Provide the [x, y] coordinate of the cell's center where the given text is located.  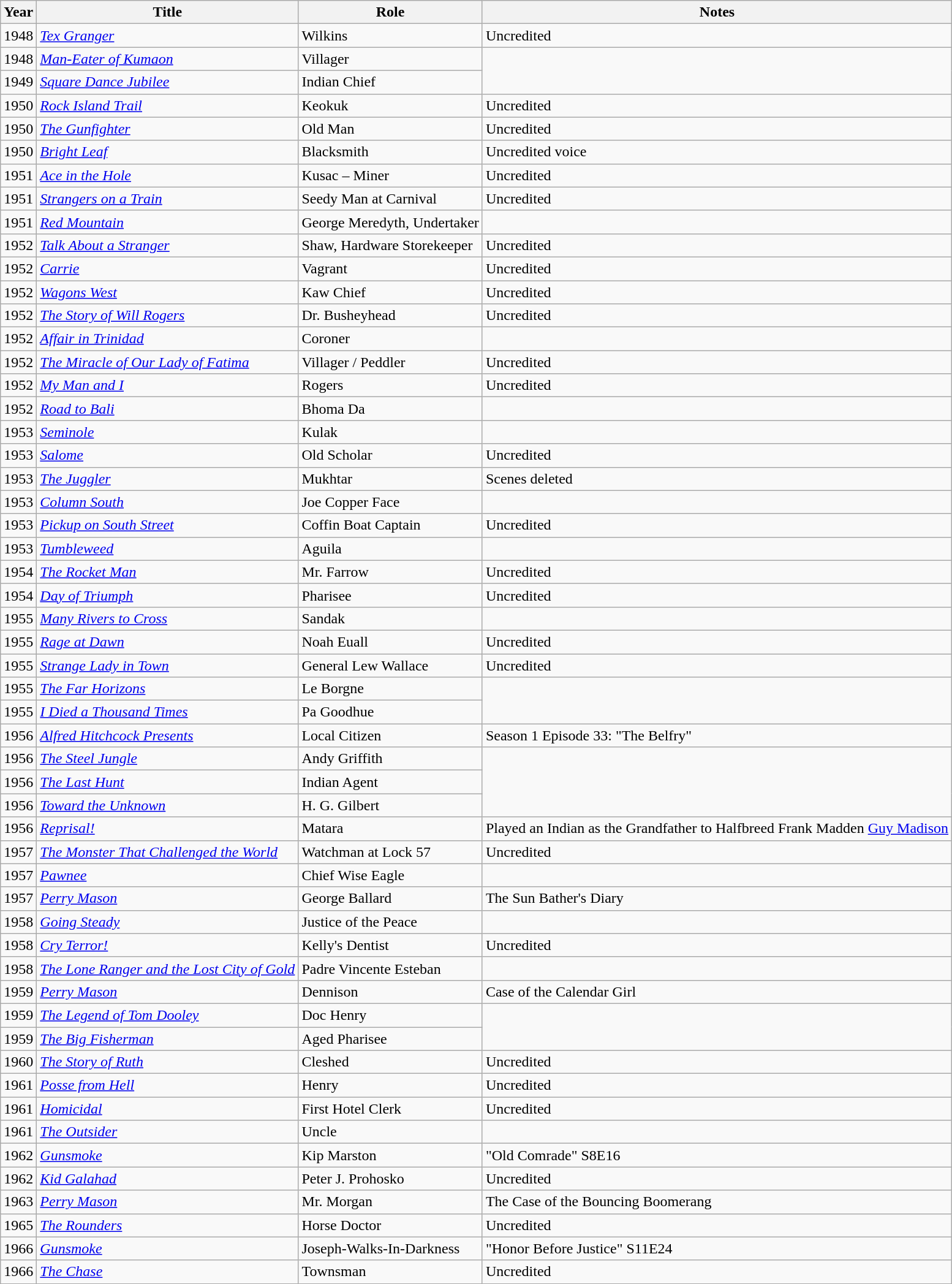
The Legend of Tom Dooley [168, 1015]
Square Dance Jubilee [168, 82]
Kaw Chief [391, 292]
The Gunfighter [168, 129]
Aged Pharisee [391, 1039]
Pickup on South Street [168, 525]
Sandak [391, 618]
Posse from Hell [168, 1085]
Strange Lady in Town [168, 665]
Chief Wise Eagle [391, 875]
Andy Griffith [391, 759]
Rage at Dawn [168, 642]
1949 [18, 82]
Aguila [391, 549]
The Big Fisherman [168, 1039]
Case of the Calendar Girl [717, 992]
George Meredyth, Undertaker [391, 222]
Villager [391, 59]
Coffin Boat Captain [391, 525]
Rock Island Trail [168, 105]
General Lew Wallace [391, 665]
Vagrant [391, 268]
Season 1 Episode 33: "The Belfry" [717, 735]
Affair in Trinidad [168, 339]
Many Rivers to Cross [168, 618]
The Chase [168, 1272]
Talk About a Stranger [168, 245]
Old Scholar [391, 455]
Townsman [391, 1272]
Strangers on a Train [168, 199]
Justice of the Peace [391, 922]
Year [18, 12]
The Lone Ranger and the Lost City of Gold [168, 968]
Le Borgne [391, 689]
Tumbleweed [168, 549]
Going Steady [168, 922]
Noah Euall [391, 642]
Cleshed [391, 1062]
Pa Goodhue [391, 712]
Cry Terror! [168, 945]
Mr. Morgan [391, 1202]
Uncredited voice [717, 152]
Pharisee [391, 595]
Joseph-Walks-In-Darkness [391, 1248]
H. G. Gilbert [391, 805]
1960 [18, 1062]
Seminole [168, 432]
Blacksmith [391, 152]
Wagons West [168, 292]
Kip Marston [391, 1155]
Indian Chief [391, 82]
Keokuk [391, 105]
Title [168, 12]
Dennison [391, 992]
The Far Horizons [168, 689]
Coroner [391, 339]
Role [391, 12]
Henry [391, 1085]
Day of Triumph [168, 595]
1963 [18, 1202]
Dr. Busheyhead [391, 316]
Horse Doctor [391, 1225]
Seedy Man at Carnival [391, 199]
Reprisal! [168, 829]
Scenes deleted [717, 479]
My Man and I [168, 386]
Column South [168, 502]
Matara [391, 829]
Kulak [391, 432]
Mukhtar [391, 479]
1965 [18, 1225]
Mr. Farrow [391, 572]
The Steel Jungle [168, 759]
Man-Eater of Kumaon [168, 59]
Tex Granger [168, 36]
Watchman at Lock 57 [391, 852]
The Monster That Challenged the World [168, 852]
Padre Vincente Esteban [391, 968]
Pawnee [168, 875]
The Case of the Bouncing Boomerang [717, 1202]
Doc Henry [391, 1015]
Kid Galahad [168, 1179]
Alfred Hitchcock Presents [168, 735]
Uncle [391, 1132]
Ace in the Hole [168, 175]
The Story of Ruth [168, 1062]
Shaw, Hardware Storekeeper [391, 245]
Kusac – Miner [391, 175]
Salome [168, 455]
I Died a Thousand Times [168, 712]
The Sun Bather's Diary [717, 898]
The Rounders [168, 1225]
Villager / Peddler [391, 362]
Bhoma Da [391, 409]
Played an Indian as the Grandfather to Halfbreed Frank Madden Guy Madison [717, 829]
Peter J. Prohosko [391, 1179]
The Rocket Man [168, 572]
The Last Hunt [168, 782]
Notes [717, 12]
The Juggler [168, 479]
The Miracle of Our Lady of Fatima [168, 362]
The Outsider [168, 1132]
Red Mountain [168, 222]
"Old Comrade" S8E16 [717, 1155]
Bright Leaf [168, 152]
The Story of Will Rogers [168, 316]
Indian Agent [391, 782]
Local Citizen [391, 735]
Old Man [391, 129]
Rogers [391, 386]
Road to Bali [168, 409]
First Hotel Clerk [391, 1109]
George Ballard [391, 898]
Toward the Unknown [168, 805]
"Honor Before Justice" S11E24 [717, 1248]
Homicidal [168, 1109]
Joe Copper Face [391, 502]
Carrie [168, 268]
Kelly's Dentist [391, 945]
Wilkins [391, 36]
